For the text-containing cell, return its midpoint in [x, y] coordinate format. 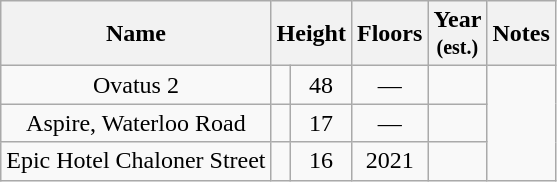
Name [136, 34]
16 [320, 161]
Aspire, Waterloo Road [136, 123]
Epic Hotel Chaloner Street [136, 161]
Height [311, 34]
2021 [389, 161]
Year(est.) [458, 34]
Floors [389, 34]
Ovatus 2 [136, 85]
17 [320, 123]
Notes [521, 34]
48 [320, 85]
